Capture the cell that displays the provided text and extract its [x, y] central coordinate. 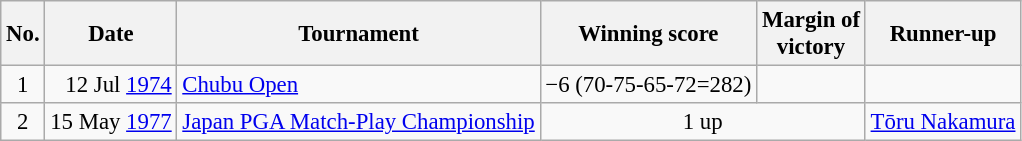
Runner-up [942, 34]
Winning score [648, 34]
1 up [702, 122]
Tournament [358, 34]
2 [23, 122]
1 [23, 85]
12 Jul 1974 [111, 85]
15 May 1977 [111, 122]
Date [111, 34]
No. [23, 34]
Margin ofvictory [812, 34]
Tōru Nakamura [942, 122]
−6 (70-75-65-72=282) [648, 85]
Chubu Open [358, 85]
Japan PGA Match-Play Championship [358, 122]
